Search for the cell housing the specified text and yield its (x, y) center coordinate. 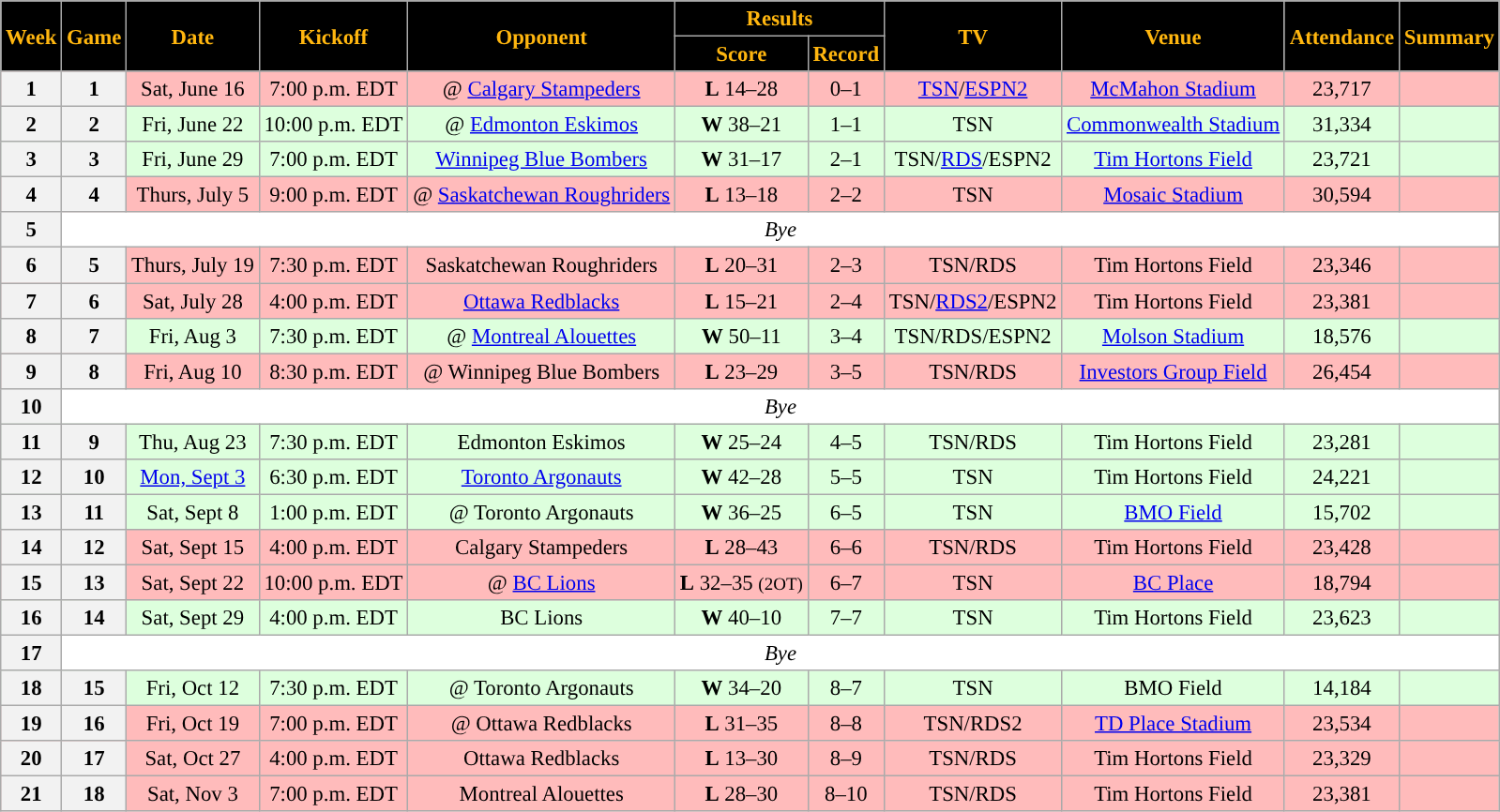
2–1 (846, 159)
26,454 (1341, 371)
@ Winnipeg Blue Bombers (542, 371)
Fri, Oct 12 (193, 688)
Mosaic Stadium (1174, 195)
23,346 (1341, 265)
18,794 (1341, 582)
23,717 (1341, 89)
6–5 (846, 512)
L 23–29 (742, 371)
BC Lions (542, 618)
23,329 (1341, 759)
Opponent (542, 36)
Molson Stadium (1174, 336)
19 (32, 724)
TD Place Stadium (1174, 724)
30,594 (1341, 195)
0–1 (846, 89)
W 31–17 (742, 159)
Thu, Aug 23 (193, 442)
23,721 (1341, 159)
3–5 (846, 371)
Summary (1448, 36)
Toronto Argonauts (542, 477)
Fri, Aug 3 (193, 336)
W 50–11 (742, 336)
2–4 (846, 301)
1:00 p.m. EDT (334, 512)
18,576 (1341, 336)
Fri, Oct 19 (193, 724)
Results (780, 19)
Sat, July 28 (193, 301)
Investors Group Field (1174, 371)
6:30 p.m. EDT (334, 477)
L 15–21 (742, 301)
Sat, Oct 27 (193, 759)
Montreal Alouettes (542, 794)
6–7 (846, 582)
@ Edmonton Eskimos (542, 125)
W 42–28 (742, 477)
Sat, Sept 29 (193, 618)
Fri, Aug 10 (193, 371)
Sat, Sept 22 (193, 582)
L 31–35 (742, 724)
1–1 (846, 125)
Mon, Sept 3 (193, 477)
Fri, June 22 (193, 125)
14,184 (1341, 688)
Attendance (1341, 36)
TSN/RDS2 (974, 724)
2–3 (846, 265)
8:30 p.m. EDT (334, 371)
@ Saskatchewan Roughriders (542, 195)
Kickoff (334, 36)
BC Place (1174, 582)
Commonwealth Stadium (1174, 125)
2–2 (846, 195)
31,334 (1341, 125)
L 20–31 (742, 265)
20 (32, 759)
Calgary Stampeders (542, 548)
Sat, Sept 8 (193, 512)
McMahon Stadium (1174, 89)
L 28–43 (742, 548)
23,534 (1341, 724)
Thurs, July 19 (193, 265)
Record (846, 54)
3–4 (846, 336)
23,281 (1341, 442)
L 14–28 (742, 89)
Date (193, 36)
9:00 p.m. EDT (334, 195)
23,428 (1341, 548)
@ Calgary Stampeders (542, 89)
24,221 (1341, 477)
TSN/ESPN2 (974, 89)
W 34–20 (742, 688)
Thurs, July 5 (193, 195)
W 36–25 (742, 512)
Sat, Nov 3 (193, 794)
Edmonton Eskimos (542, 442)
Week (32, 36)
L 32–35 (2OT) (742, 582)
4–5 (846, 442)
8–10 (846, 794)
@ Ottawa Redblacks (542, 724)
15,702 (1341, 512)
8–8 (846, 724)
L 28–30 (742, 794)
5–5 (846, 477)
W 38–21 (742, 125)
Score (742, 54)
Game (94, 36)
W 40–10 (742, 618)
7–7 (846, 618)
@ Montreal Alouettes (542, 336)
Saskatchewan Roughriders (542, 265)
Venue (1174, 36)
Winnipeg Blue Bombers (542, 159)
TV (974, 36)
23,623 (1341, 618)
Sat, Sept 15 (193, 548)
8–9 (846, 759)
Sat, June 16 (193, 89)
21 (32, 794)
6–6 (846, 548)
L 13–18 (742, 195)
@ BC Lions (542, 582)
Fri, June 29 (193, 159)
8–7 (846, 688)
TSN/RDS2/ESPN2 (974, 301)
L 13–30 (742, 759)
W 25–24 (742, 442)
